Output the [X, Y] coordinate of the center of the cell containing the given text.  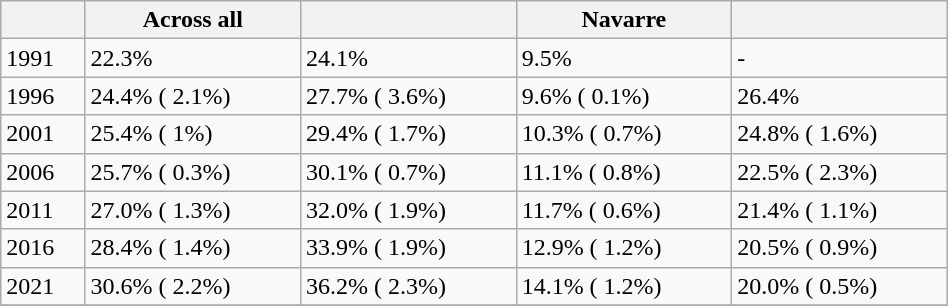
26.4% [840, 96]
22.3% [193, 58]
21.4% ( 1.1%) [840, 210]
10.3% ( 0.7%) [624, 134]
2016 [43, 248]
30.6% ( 2.2%) [193, 286]
12.9% ( 1.2%) [624, 248]
Navarre [624, 20]
32.0% ( 1.9%) [409, 210]
25.7% ( 0.3%) [193, 172]
24.8% ( 1.6%) [840, 134]
2011 [43, 210]
2006 [43, 172]
27.0% ( 1.3%) [193, 210]
9.6% ( 0.1%) [624, 96]
2021 [43, 286]
Across all [193, 20]
20.0% ( 0.5%) [840, 286]
11.7% ( 0.6%) [624, 210]
1996 [43, 96]
30.1% ( 0.7%) [409, 172]
24.1% [409, 58]
28.4% ( 1.4%) [193, 248]
33.9% ( 1.9%) [409, 248]
2001 [43, 134]
14.1% ( 1.2%) [624, 286]
11.1% ( 0.8%) [624, 172]
1991 [43, 58]
24.4% ( 2.1%) [193, 96]
36.2% ( 2.3%) [409, 286]
22.5% ( 2.3%) [840, 172]
25.4% ( 1%) [193, 134]
- [840, 58]
29.4% ( 1.7%) [409, 134]
27.7% ( 3.6%) [409, 96]
9.5% [624, 58]
20.5% ( 0.9%) [840, 248]
